Provide the [X, Y] coordinate of the cell's center where the given text is located.  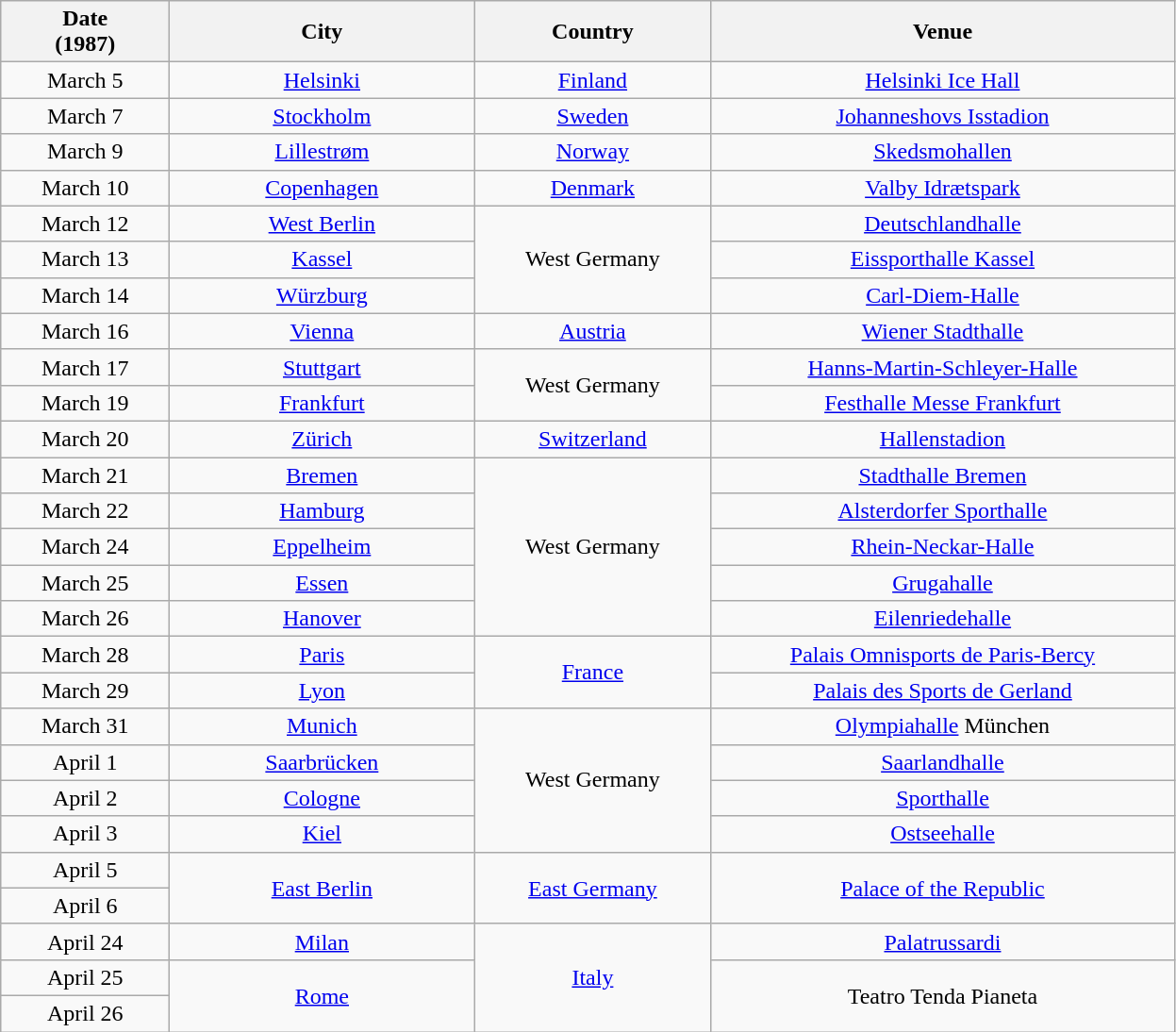
Hallenstadion [943, 439]
Stadthalle Bremen [943, 474]
Vienna [323, 331]
Alsterdorfer Sporthalle [943, 511]
Denmark [592, 188]
Palatrussardi [943, 941]
Essen [323, 583]
Valby Idrætspark [943, 188]
April 25 [85, 977]
March 25 [85, 583]
Eppelheim [323, 547]
Stockholm [323, 116]
Skedsmohallen [943, 152]
March 5 [85, 80]
Johanneshovs Isstadion [943, 116]
March 20 [85, 439]
Milan [323, 941]
Hanover [323, 619]
March 17 [85, 367]
Teatro Tenda Pianeta [943, 995]
Helsinki [323, 80]
March 21 [85, 474]
March 26 [85, 619]
Palace of the Republic [943, 888]
Austria [592, 331]
Saarlandhalle [943, 762]
March 13 [85, 259]
April 1 [85, 762]
Paris [323, 655]
Sporthalle [943, 798]
Switzerland [592, 439]
March 28 [85, 655]
Italy [592, 977]
Munich [323, 726]
March 22 [85, 511]
Grugahalle [943, 583]
Hamburg [323, 511]
Ostseehalle [943, 834]
Lillestrøm [323, 152]
City [323, 32]
March 24 [85, 547]
March 9 [85, 152]
March 7 [85, 116]
April 26 [85, 1013]
March 16 [85, 331]
Norway [592, 152]
April 3 [85, 834]
March 31 [85, 726]
Frankfurt [323, 403]
Hanns-Martin-Schleyer-Halle [943, 367]
Lyon [323, 691]
France [592, 673]
April 6 [85, 906]
Finland [592, 80]
April 2 [85, 798]
Rhein-Neckar-Halle [943, 547]
East Berlin [323, 888]
Stuttgart [323, 367]
East Germany [592, 888]
Helsinki Ice Hall [943, 80]
Kiel [323, 834]
March 12 [85, 224]
Kassel [323, 259]
Eilenriedehalle [943, 619]
Palais des Sports de Gerland [943, 691]
April 24 [85, 941]
Deutschlandhalle [943, 224]
Copenhagen [323, 188]
Venue [943, 32]
Wiener Stadthalle [943, 331]
Rome [323, 995]
April 5 [85, 870]
March 19 [85, 403]
Eissporthalle Kassel [943, 259]
Würzburg [323, 295]
Zürich [323, 439]
Carl-Diem-Halle [943, 295]
Date(1987) [85, 32]
Palais Omnisports de Paris-Bercy [943, 655]
March 10 [85, 188]
Saarbrücken [323, 762]
Bremen [323, 474]
March 14 [85, 295]
Festhalle Messe Frankfurt [943, 403]
March 29 [85, 691]
Olympiahalle München [943, 726]
Country [592, 32]
Cologne [323, 798]
Sweden [592, 116]
West Berlin [323, 224]
